Identify which cell holds the provided text, then report its [X, Y] central coordinate. 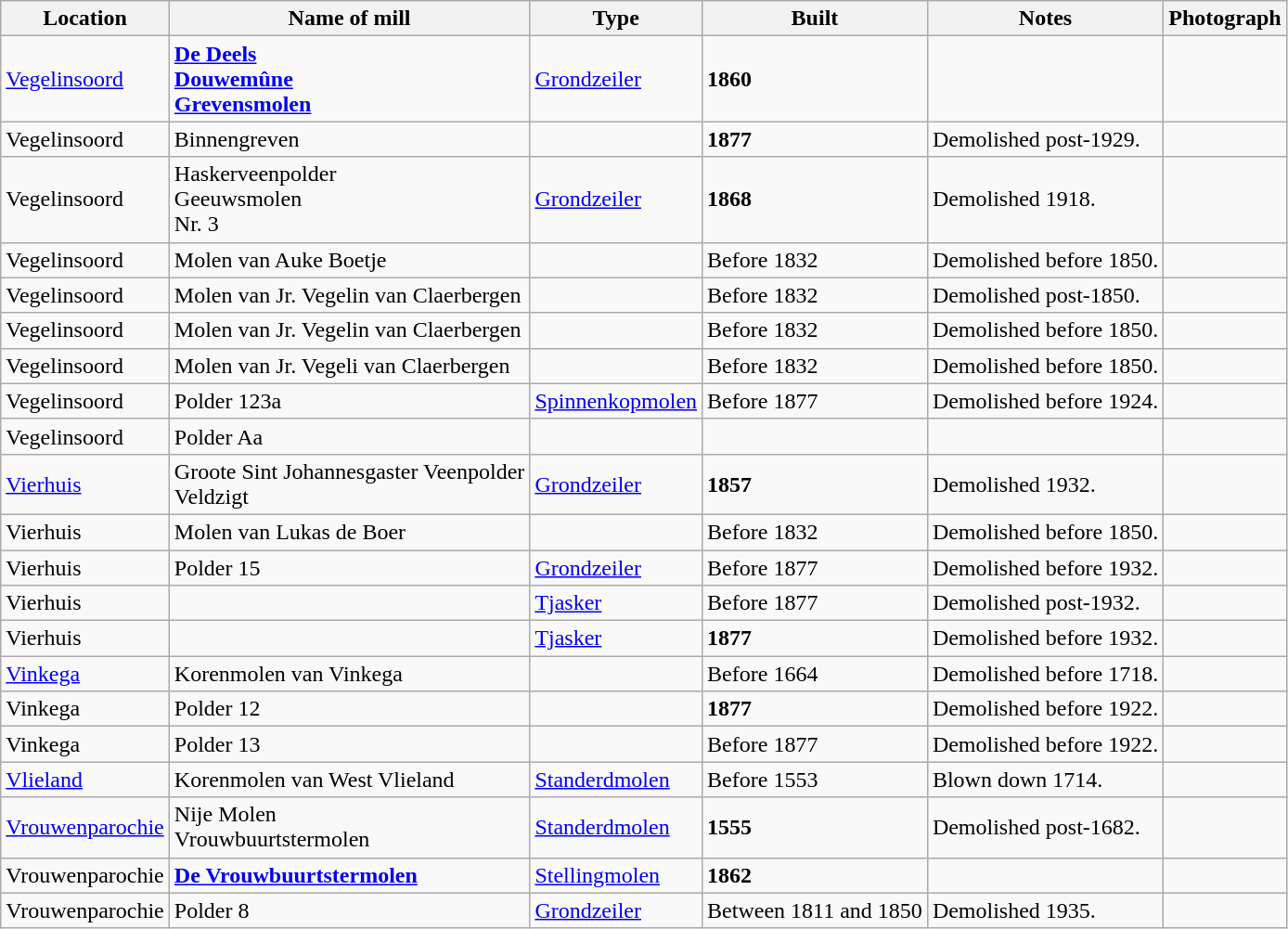
Demolished 1918. [1045, 200]
1868 [815, 200]
Before 1664 [815, 674]
Demolished 1935. [1045, 910]
Demolished before 1718. [1045, 674]
Demolished post-1682. [1045, 828]
Polder 123a [349, 401]
Photograph [1225, 19]
De DeelsDouwemûneGrevensmolen [349, 79]
Vlieland [85, 780]
Type [616, 19]
Notes [1045, 19]
Molen van Jr. Vegeli van Claerbergen [349, 366]
Korenmolen van Vinkega [349, 674]
1862 [815, 875]
Demolished post-1850. [1045, 295]
Demolished post-1932. [1045, 603]
Binnengreven [349, 139]
Polder 13 [349, 744]
HaskerveenpolderGeeuwsmolenNr. 3 [349, 200]
Location [85, 19]
Polder 8 [349, 910]
Groote Sint Johannesgaster VeenpolderVeldzigt [349, 484]
Built [815, 19]
1555 [815, 828]
Demolished 1932. [1045, 484]
Polder 12 [349, 709]
Between 1811 and 1850 [815, 910]
Name of mill [349, 19]
Before 1553 [815, 780]
1860 [815, 79]
1857 [815, 484]
Polder 15 [349, 567]
Nije MolenVrouwbuurtstermolen [349, 828]
De Vrouwbuurtstermolen [349, 875]
Molen van Auke Boetje [349, 260]
Demolished post-1929. [1045, 139]
Demolished before 1924. [1045, 401]
Polder Aa [349, 436]
Molen van Lukas de Boer [349, 532]
Blown down 1714. [1045, 780]
Stellingmolen [616, 875]
Korenmolen van West Vlieland [349, 780]
Spinnenkopmolen [616, 401]
